Provide the (X, Y) coordinate of the cell's center where the given text is located.  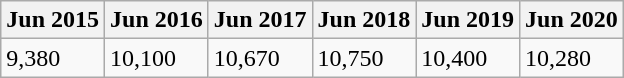
10,400 (468, 58)
10,280 (572, 58)
Jun 2018 (364, 20)
Jun 2019 (468, 20)
Jun 2015 (53, 20)
10,750 (364, 58)
Jun 2017 (260, 20)
Jun 2020 (572, 20)
9,380 (53, 58)
10,100 (157, 58)
10,670 (260, 58)
Jun 2016 (157, 20)
